Scan for the cell matching the given text and deliver its [X, Y] coordinate at center. 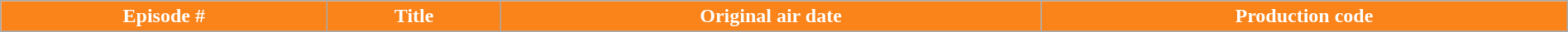
Original air date [771, 16]
Production code [1305, 16]
Title [414, 16]
Episode # [164, 16]
